Capture the cell that displays the provided text and extract its (X, Y) central coordinate. 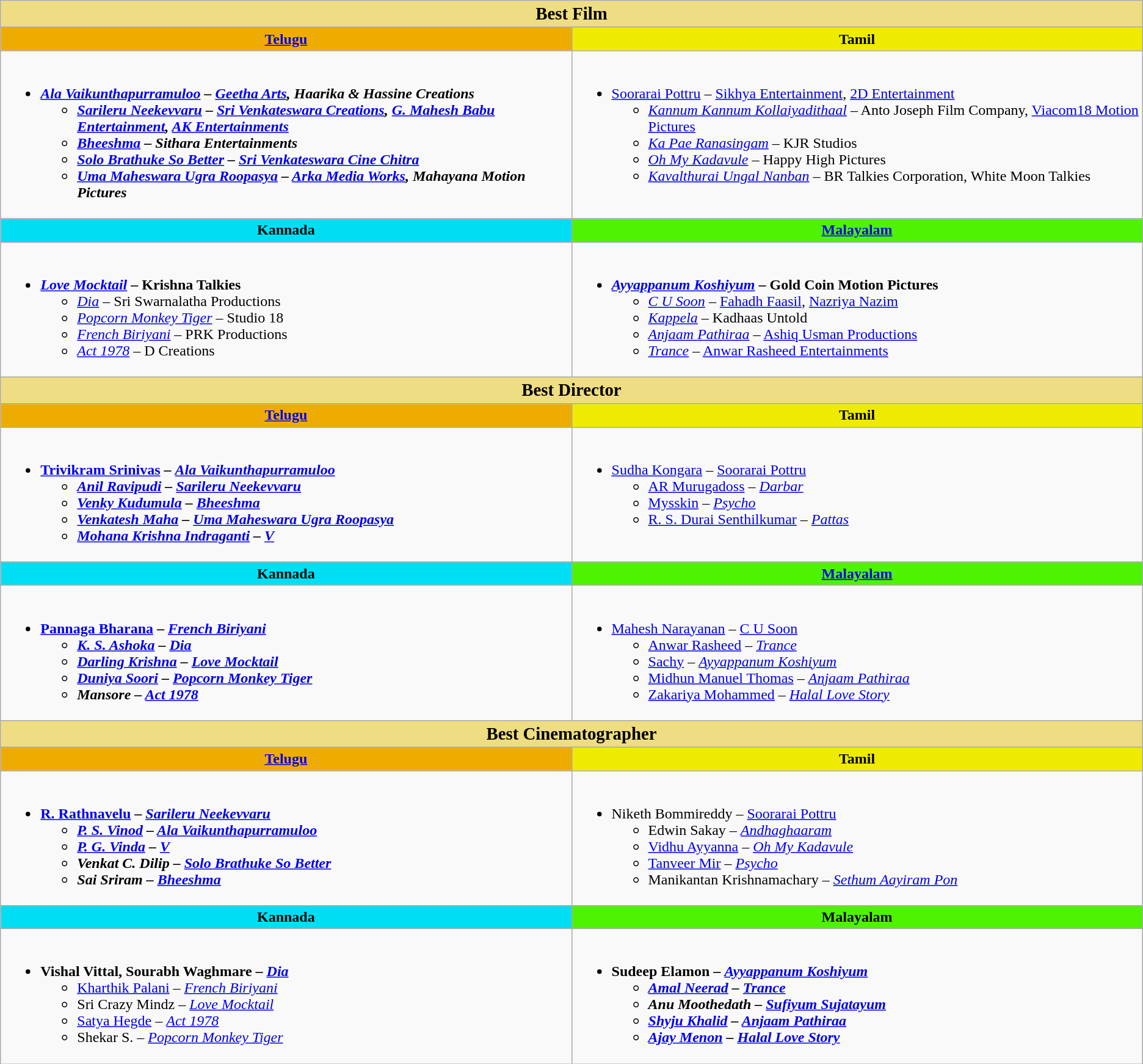
Sudha Kongara – Soorarai PottruAR Murugadoss – DarbarMysskin – PsychoR. S. Durai Senthilkumar – Pattas (857, 495)
Pannaga Bharana – French BiriyaniK. S. Ashoka – DiaDarling Krishna – Love MocktailDuniya Soori – Popcorn Monkey TigerMansore – Act 1978 (286, 652)
Best Cinematographer (571, 734)
Best Director (571, 390)
Sudeep Elamon – Ayyappanum KoshiyumAmal Neerad – TranceAnu Moothedath – Sufiyum SujatayumShyju Khalid – Anjaam PathiraaAjay Menon – Halal Love Story (857, 997)
Best Film (571, 14)
R. Rathnavelu – Sarileru NeekevvaruP. S. Vinod – Ala VaikunthapurramulooP. G. Vinda – VVenkat C. Dilip – Solo Brathuke So BetterSai Sriram – Bheeshma (286, 838)
